Capture the cell that displays the provided text and extract its [X, Y] central coordinate. 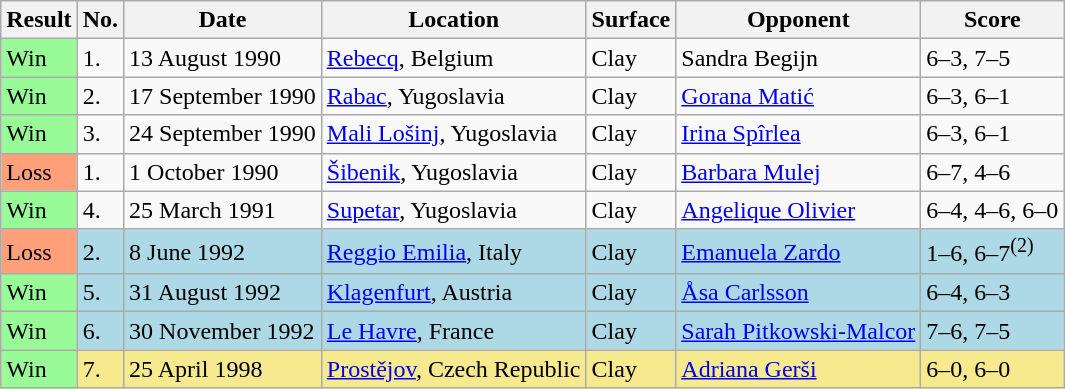
25 April 1998 [223, 369]
Prostějov, Czech Republic [454, 369]
Åsa Carlsson [798, 293]
Emanuela Zardo [798, 252]
Sarah Pitkowski-Malcor [798, 331]
Surface [631, 20]
Reggio Emilia, Italy [454, 252]
6–0, 6–0 [992, 369]
7. [100, 369]
6–3, 7–5 [992, 58]
1–6, 6–7(2) [992, 252]
6–4, 6–3 [992, 293]
Gorana Matić [798, 96]
Supetar, Yugoslavia [454, 210]
5. [100, 293]
6–4, 4–6, 6–0 [992, 210]
Klagenfurt, Austria [454, 293]
Šibenik, Yugoslavia [454, 172]
Rabac, Yugoslavia [454, 96]
7–6, 7–5 [992, 331]
Score [992, 20]
Opponent [798, 20]
6. [100, 331]
Le Havre, France [454, 331]
Sandra Begijn [798, 58]
Barbara Mulej [798, 172]
1 October 1990 [223, 172]
25 March 1991 [223, 210]
8 June 1992 [223, 252]
Location [454, 20]
Result [39, 20]
31 August 1992 [223, 293]
6–7, 4–6 [992, 172]
Mali Lošinj, Yugoslavia [454, 134]
Date [223, 20]
4. [100, 210]
Rebecq, Belgium [454, 58]
30 November 1992 [223, 331]
24 September 1990 [223, 134]
17 September 1990 [223, 96]
Irina Spîrlea [798, 134]
Angelique Olivier [798, 210]
No. [100, 20]
3. [100, 134]
13 August 1990 [223, 58]
Adriana Gerši [798, 369]
